For the text-containing cell, return its midpoint in [X, Y] coordinate format. 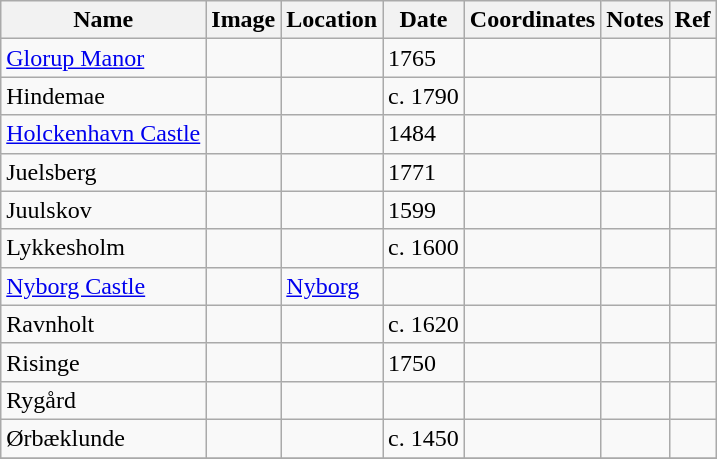
Coordinates [532, 20]
c. 1620 [424, 324]
1599 [424, 210]
Rygård [104, 400]
Glorup Manor [104, 58]
c. 1790 [424, 96]
c. 1600 [424, 248]
1750 [424, 362]
Juulskov [104, 210]
Holckenhavn Castle [104, 134]
Location [332, 20]
1484 [424, 134]
c. 1450 [424, 438]
Name [104, 20]
Notes [635, 20]
Ref [692, 20]
1771 [424, 172]
1765 [424, 58]
Image [244, 20]
Ørbæklunde [104, 438]
Date [424, 20]
Risinge [104, 362]
Ravnholt [104, 324]
Juelsberg [104, 172]
Nyborg Castle [104, 286]
Hindemae [104, 96]
Nyborg [332, 286]
Lykkesholm [104, 248]
